Return (x, y) of the center of cell containing provided text 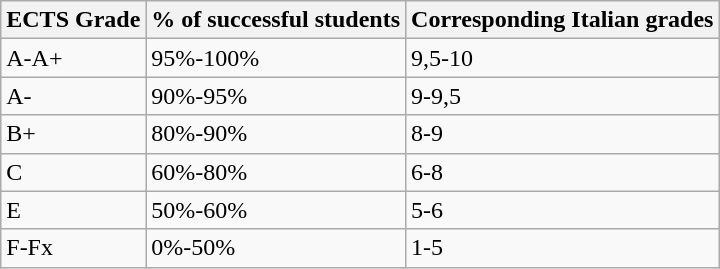
C (74, 172)
A- (74, 96)
B+ (74, 134)
Corresponding Italian grades (562, 20)
0%-50% (276, 248)
60%-80% (276, 172)
9-9,5 (562, 96)
1-5 (562, 248)
80%-90% (276, 134)
A-A+ (74, 58)
90%-95% (276, 96)
E (74, 210)
95%-100% (276, 58)
ECTS Grade (74, 20)
8-9 (562, 134)
6-8 (562, 172)
5-6 (562, 210)
F-Fx (74, 248)
50%-60% (276, 210)
% of successful students (276, 20)
9,5-10 (562, 58)
